Pinpoint the cell where the given text exists, returning its (x, y) midpoint coordinate. 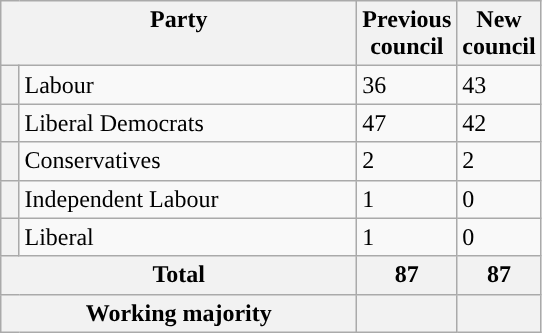
Liberal (188, 237)
47 (407, 123)
Total (179, 275)
Independent Labour (188, 199)
43 (499, 85)
New council (499, 34)
Labour (188, 85)
42 (499, 123)
36 (407, 85)
Working majority (179, 313)
Liberal Democrats (188, 123)
Previous council (407, 34)
Conservatives (188, 161)
Party (179, 34)
